Return the (X, Y) coordinate for the center point of the cell that contains the specified text.  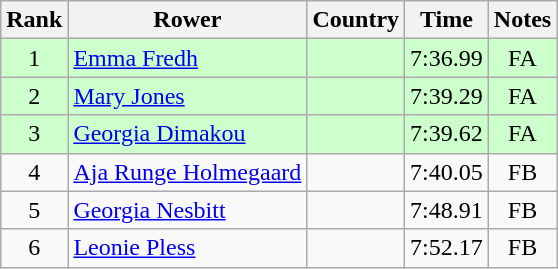
7:48.91 (447, 210)
Emma Fredh (188, 58)
4 (34, 172)
5 (34, 210)
7:39.29 (447, 96)
7:40.05 (447, 172)
Time (447, 20)
Rank (34, 20)
7:39.62 (447, 134)
Georgia Nesbitt (188, 210)
Mary Jones (188, 96)
Georgia Dimakou (188, 134)
1 (34, 58)
6 (34, 248)
Rower (188, 20)
Aja Runge Holmegaard (188, 172)
Country (356, 20)
Leonie Pless (188, 248)
7:36.99 (447, 58)
3 (34, 134)
7:52.17 (447, 248)
Notes (522, 20)
2 (34, 96)
